Provide the (X, Y) coordinate of the cell's center where the given text is located.  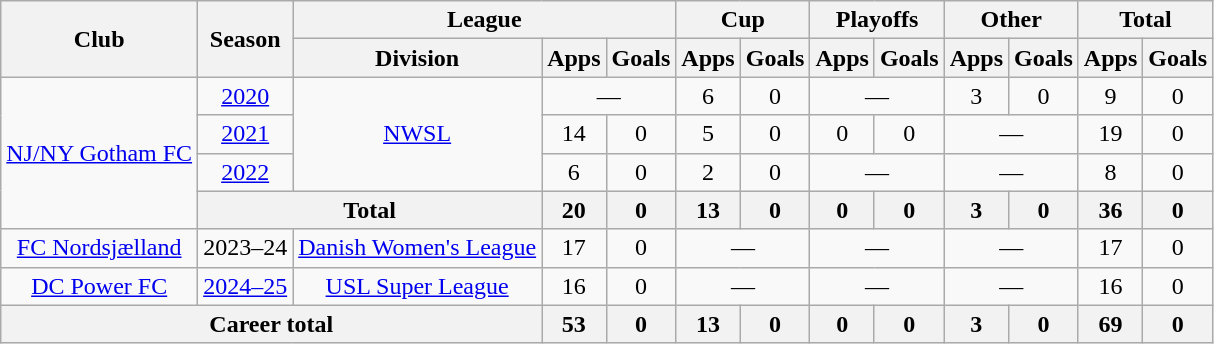
9 (1110, 96)
2 (708, 172)
Career total (272, 324)
Danish Women's League (418, 248)
19 (1110, 134)
Playoffs (877, 20)
2020 (246, 96)
20 (574, 210)
2024–25 (246, 286)
5 (708, 134)
League (484, 20)
NWSL (418, 134)
DC Power FC (100, 286)
Season (246, 39)
2022 (246, 172)
53 (574, 324)
2021 (246, 134)
Club (100, 39)
8 (1110, 172)
NJ/NY Gotham FC (100, 153)
69 (1110, 324)
Cup (743, 20)
Division (418, 58)
2023–24 (246, 248)
36 (1110, 210)
USL Super League (418, 286)
FC Nordsjælland (100, 248)
Other (1011, 20)
14 (574, 134)
